Return [X, Y] of the center of cell containing provided text 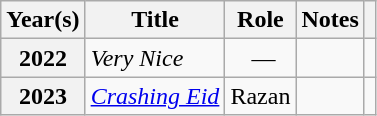
2023 [43, 96]
Title [155, 20]
Crashing Eid [155, 96]
Razan [260, 96]
2022 [43, 58]
Year(s) [43, 20]
Very Nice [155, 58]
— [260, 58]
Notes [330, 20]
Role [260, 20]
